For the text-containing cell, return its midpoint in (x, y) coordinate format. 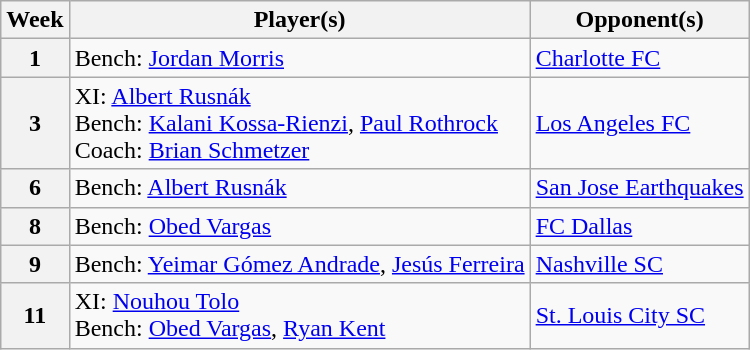
Player(s) (300, 20)
6 (35, 188)
Bench: Albert Rusnák (300, 188)
9 (35, 264)
Nashville SC (640, 264)
Bench: Obed Vargas (300, 226)
San Jose Earthquakes (640, 188)
Los Angeles FC (640, 123)
8 (35, 226)
Week (35, 20)
Bench: Yeimar Gómez Andrade, Jesús Ferreira (300, 264)
Bench: Jordan Morris (300, 58)
XI: Albert RusnákBench: Kalani Kossa-Rienzi, Paul RothrockCoach: Brian Schmetzer (300, 123)
11 (35, 316)
Charlotte FC (640, 58)
FC Dallas (640, 226)
3 (35, 123)
Opponent(s) (640, 20)
1 (35, 58)
XI: Nouhou ToloBench: Obed Vargas, Ryan Kent (300, 316)
St. Louis City SC (640, 316)
